Search for the cell housing the specified text and yield its (X, Y) center coordinate. 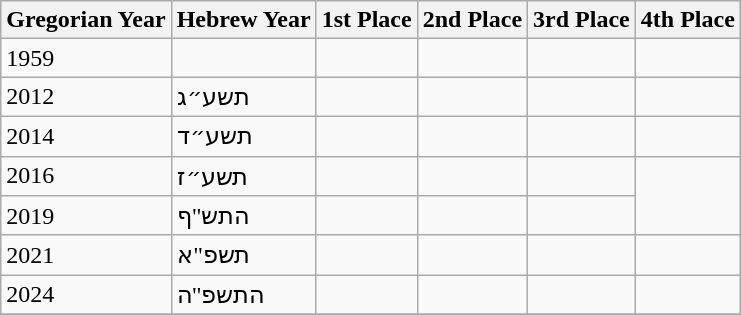
3rd Place (582, 20)
תשע״ז (244, 176)
התש"ף (244, 216)
2012 (86, 97)
1959 (86, 58)
תשפ"א (244, 255)
תשע״ג (244, 97)
התשפ"ה (244, 295)
2024 (86, 295)
תשע״ד (244, 136)
2014 (86, 136)
2016 (86, 176)
2021 (86, 255)
Hebrew Year (244, 20)
Gregorian Year (86, 20)
2nd Place (472, 20)
4th Place (688, 20)
2019 (86, 216)
1st Place (366, 20)
